Capture the cell that displays the provided text and extract its (X, Y) central coordinate. 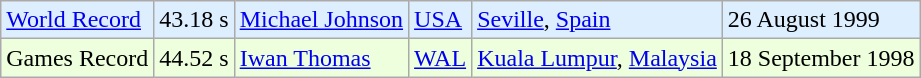
WAL (440, 58)
43.18 s (194, 20)
USA (440, 20)
44.52 s (194, 58)
World Record (78, 20)
Games Record (78, 58)
Kuala Lumpur, Malaysia (598, 58)
18 September 1998 (821, 58)
Iwan Thomas (321, 58)
Seville, Spain (598, 20)
26 August 1999 (821, 20)
Michael Johnson (321, 20)
